Extract the [x, y] coordinate from the center of the cell holding the provided text.  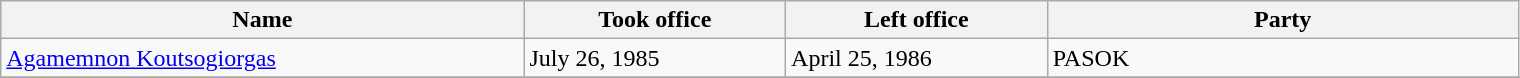
Party [1282, 20]
Took office [655, 20]
April 25, 1986 [917, 58]
July 26, 1985 [655, 58]
Left office [917, 20]
PASOK [1282, 58]
Agamemnon Koutsogiorgas [262, 58]
Name [262, 20]
